Extract the [X, Y] coordinate from the center of the cell holding the provided text.  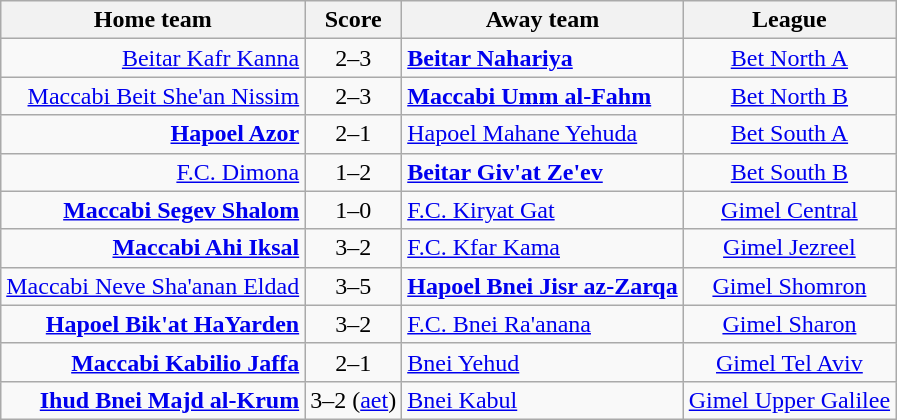
Maccabi Beit She'an Nissim [153, 96]
Beitar Kafr Kanna [153, 58]
Bet South B [789, 172]
Bet North A [789, 58]
Maccabi Umm al-Fahm [543, 96]
Beitar Giv'at Ze'ev [543, 172]
Gimel Tel Aviv [789, 362]
League [789, 20]
Bnei Kabul [543, 400]
3–5 [354, 286]
Maccabi Kabilio Jaffa [153, 362]
Gimel Upper Galilee [789, 400]
F.C. Dimona [153, 172]
Gimel Sharon [789, 324]
Gimel Central [789, 210]
Bet South A [789, 134]
F.C. Bnei Ra'anana [543, 324]
Hapoel Bnei Jisr az-Zarqa [543, 286]
Home team [153, 20]
Maccabi Ahi Iksal [153, 248]
Hapoel Mahane Yehuda [543, 134]
Maccabi Neve Sha'anan Eldad [153, 286]
Gimel Shomron [789, 286]
Score [354, 20]
F.C. Kiryat Gat [543, 210]
Bnei Yehud [543, 362]
F.C. Kfar Kama [543, 248]
Beitar Nahariya [543, 58]
Away team [543, 20]
Gimel Jezreel [789, 248]
1–2 [354, 172]
Hapoel Azor [153, 134]
3–2 (aet) [354, 400]
Maccabi Segev Shalom [153, 210]
1–0 [354, 210]
Bet North B [789, 96]
Hapoel Bik'at HaYarden [153, 324]
Ihud Bnei Majd al-Krum [153, 400]
